Return the [x, y] coordinate for the center point of the cell that contains the specified text.  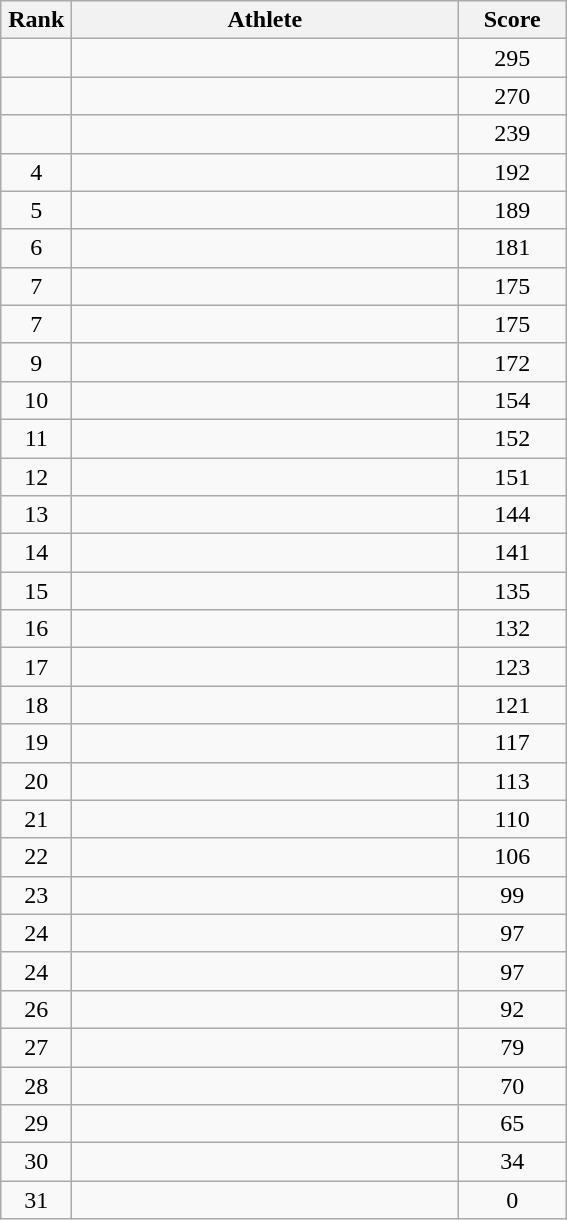
31 [36, 1200]
270 [512, 96]
79 [512, 1047]
135 [512, 591]
113 [512, 781]
19 [36, 743]
121 [512, 705]
16 [36, 629]
239 [512, 134]
18 [36, 705]
22 [36, 857]
12 [36, 477]
11 [36, 438]
10 [36, 400]
4 [36, 172]
20 [36, 781]
14 [36, 553]
189 [512, 210]
21 [36, 819]
152 [512, 438]
6 [36, 248]
172 [512, 362]
154 [512, 400]
295 [512, 58]
30 [36, 1162]
29 [36, 1124]
70 [512, 1085]
27 [36, 1047]
13 [36, 515]
151 [512, 477]
99 [512, 895]
28 [36, 1085]
65 [512, 1124]
92 [512, 1009]
0 [512, 1200]
106 [512, 857]
Athlete [265, 20]
Score [512, 20]
Rank [36, 20]
110 [512, 819]
192 [512, 172]
181 [512, 248]
23 [36, 895]
9 [36, 362]
17 [36, 667]
5 [36, 210]
15 [36, 591]
144 [512, 515]
34 [512, 1162]
141 [512, 553]
117 [512, 743]
123 [512, 667]
26 [36, 1009]
132 [512, 629]
